Search for the cell housing the specified text and yield its [x, y] center coordinate. 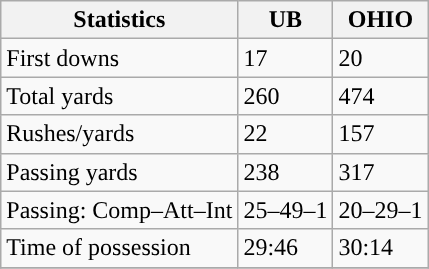
317 [380, 172]
157 [380, 134]
22 [286, 134]
First downs [120, 58]
Total yards [120, 96]
25–49–1 [286, 210]
20 [380, 58]
474 [380, 96]
Statistics [120, 20]
20–29–1 [380, 210]
17 [286, 58]
Rushes/yards [120, 134]
30:14 [380, 248]
Passing: Comp–Att–Int [120, 210]
OHIO [380, 20]
260 [286, 96]
UB [286, 20]
238 [286, 172]
Time of possession [120, 248]
29:46 [286, 248]
Passing yards [120, 172]
